Return the [x, y] coordinate for the center point of the cell that contains the specified text.  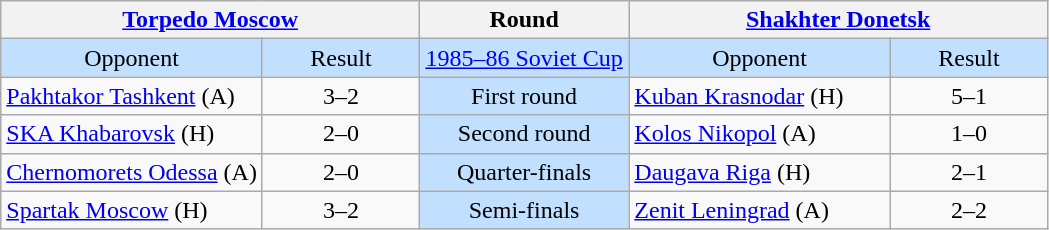
First round [524, 96]
SKA Khabarovsk (H) [132, 134]
Shakhter Donetsk [838, 20]
1–0 [968, 134]
Pakhtakor Tashkent (A) [132, 96]
Round [524, 20]
2–2 [968, 210]
5–1 [968, 96]
Zenit Leningrad (A) [760, 210]
Daugava Riga (H) [760, 172]
2–1 [968, 172]
Kuban Krasnodar (H) [760, 96]
1985–86 Soviet Cup [524, 58]
Chernomorets Odessa (A) [132, 172]
Spartak Moscow (H) [132, 210]
Torpedo Moscow [210, 20]
Quarter-finals [524, 172]
Second round [524, 134]
Semi-finals [524, 210]
Kolos Nikopol (A) [760, 134]
